Scan for the cell matching the given text and deliver its [X, Y] coordinate at center. 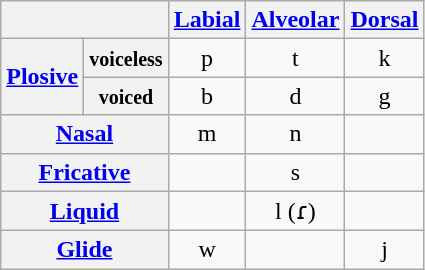
s [296, 172]
l (ɾ) [296, 211]
Fricative [84, 172]
voiceless [126, 58]
p [207, 58]
Labial [207, 20]
Glide [84, 250]
w [207, 250]
Nasal [84, 134]
Liquid [84, 211]
m [207, 134]
Plosive [42, 77]
n [296, 134]
b [207, 96]
j [384, 250]
Alveolar [296, 20]
d [296, 96]
g [384, 96]
Dorsal [384, 20]
voiced [126, 96]
k [384, 58]
t [296, 58]
